From the cell containing the given text, extract its center point as (x, y) coordinate. 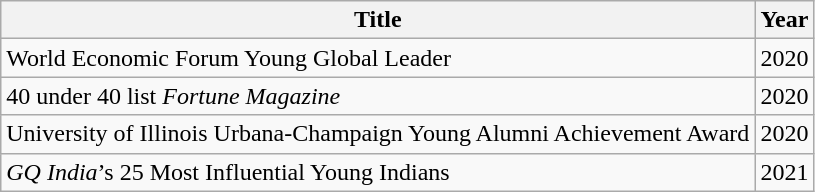
40 under 40 list Fortune Magazine (378, 96)
Year (784, 20)
GQ India’s 25 Most Influential Young Indians (378, 172)
World Economic Forum Young Global Leader (378, 58)
2021 (784, 172)
Title (378, 20)
University of Illinois Urbana-Champaign Young Alumni Achievement Award (378, 134)
